Return [x, y] of the center of cell containing provided text 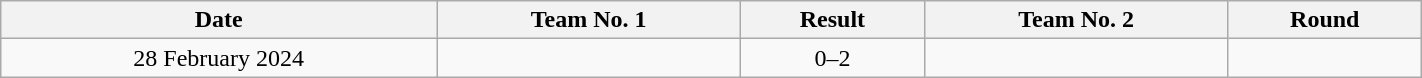
Round [1324, 20]
Date [219, 20]
Team No. 2 [1076, 20]
0–2 [832, 58]
28 February 2024 [219, 58]
Team No. 1 [589, 20]
Result [832, 20]
